Output the (x, y) coordinate of the center of the cell containing the given text.  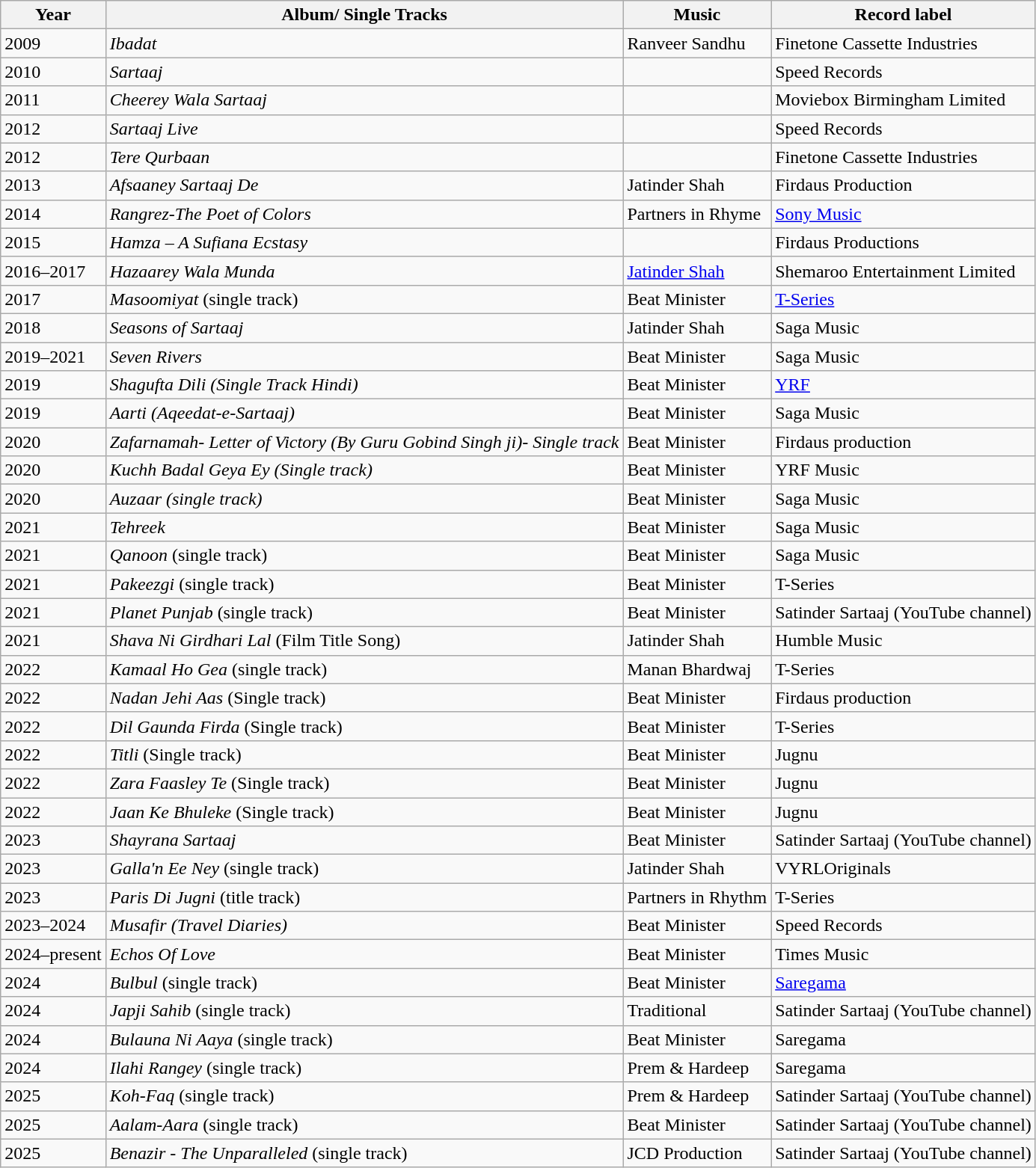
Ranveer Sandhu (697, 43)
Echos Of Love (364, 954)
Times Music (904, 954)
Auzaar (single track) (364, 499)
YRF (904, 385)
Aalam-Aara (single track) (364, 1125)
Kamaal Ho Gea (single track) (364, 669)
Manan Bhardwaj (697, 669)
Cheerey Wala Sartaaj (364, 100)
Rangrez-The Poet of Colors (364, 214)
2010 (53, 72)
Firdaus Production (904, 185)
Bulauna Ni Aaya (single track) (364, 1039)
2015 (53, 242)
2011 (53, 100)
2024–present (53, 954)
2016–2017 (53, 271)
Shayrana Sartaaj (364, 840)
2014 (53, 214)
Sartaaj Live (364, 129)
2013 (53, 185)
VYRLOriginals (904, 869)
Tehreek (364, 527)
Sony Music (904, 214)
2017 (53, 299)
Qanoon (single track) (364, 556)
Planet Punjab (single track) (364, 612)
Record label (904, 15)
Sartaaj (364, 72)
JCD Production (697, 1153)
Traditional (697, 1011)
Album/ Single Tracks (364, 15)
Ilahi Rangey (single track) (364, 1068)
Aarti (Aqeedat-e-Sartaaj) (364, 414)
Benazir - The Unparalleled (single track) (364, 1153)
Shava Ni Girdhari Lal (Film Title Song) (364, 641)
Koh-Faq (single track) (364, 1096)
YRF Music (904, 470)
Ibadat (364, 43)
Kuchh Badal Geya Ey (Single track) (364, 470)
Titli (Single track) (364, 754)
2019–2021 (53, 357)
Moviebox Birmingham Limited (904, 100)
Shemaroo Entertainment Limited (904, 271)
Firdaus Productions (904, 242)
Partners in Rhyme (697, 214)
Year (53, 15)
Music (697, 15)
Masoomiyat (single track) (364, 299)
Hamza – A Sufiana Ecstasy (364, 242)
2018 (53, 328)
Shagufta Dili (Single Track Hindi) (364, 385)
Paris Di Jugni (title track) (364, 897)
Bulbul (single track) (364, 983)
2023–2024 (53, 926)
2009 (53, 43)
Humble Music (904, 641)
Partners in Rhythm (697, 897)
Japji Sahib (single track) (364, 1011)
Zafarnamah- Letter of Victory (By Guru Gobind Singh ji)- Single track (364, 442)
Dil Gaunda Firda (Single track) (364, 726)
Seasons of Sartaaj (364, 328)
Jaan Ke Bhuleke (Single track) (364, 811)
Seven Rivers (364, 357)
Hazaarey Wala Munda (364, 271)
Tere Qurbaan (364, 157)
Zara Faasley Te (Single track) (364, 783)
Pakeezgi (single track) (364, 584)
Nadan Jehi Aas (Single track) (364, 698)
Afsaaney Sartaaj De (364, 185)
Musafir (Travel Diaries) (364, 926)
Galla'n Ee Ney (single track) (364, 869)
